From the cell containing the given text, extract its center point as (X, Y) coordinate. 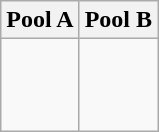
Pool B (118, 20)
Pool A (40, 20)
